Find where the given text appears and provide that cell's center as [x, y] coordinate. 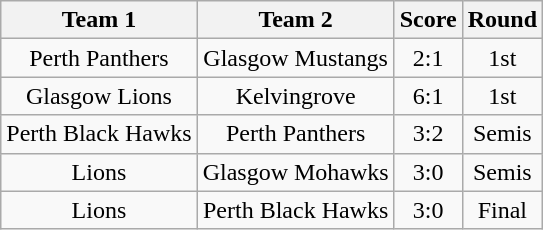
Score [428, 20]
Final [502, 210]
Kelvingrove [296, 96]
Glasgow Mustangs [296, 58]
2:1 [428, 58]
Glasgow Mohawks [296, 172]
Team 1 [99, 20]
6:1 [428, 96]
Round [502, 20]
Team 2 [296, 20]
Glasgow Lions [99, 96]
3:2 [428, 134]
